Extract the [x, y] coordinate from the center of the cell holding the provided text.  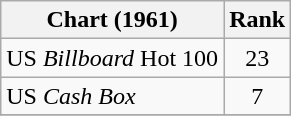
23 [258, 58]
Chart (1961) [112, 20]
US Cash Box [112, 96]
US Billboard Hot 100 [112, 58]
7 [258, 96]
Rank [258, 20]
